Find where the given text appears and provide that cell's center as (X, Y) coordinate. 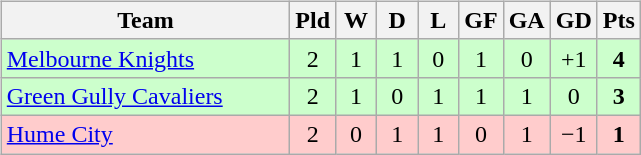
Melbourne Knights (146, 58)
W (356, 20)
Pld (313, 20)
GD (574, 20)
Hume City (146, 134)
D (398, 20)
GF (481, 20)
Green Gully Cavaliers (146, 96)
L (438, 20)
+1 (574, 58)
−1 (574, 134)
3 (618, 96)
Team (146, 20)
GA (526, 20)
Pts (618, 20)
4 (618, 58)
